From the cell containing the given text, extract its center point as (x, y) coordinate. 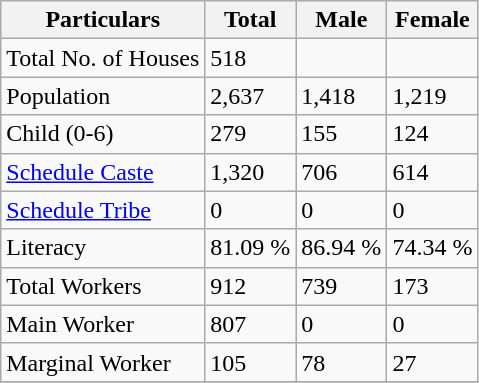
706 (342, 172)
173 (432, 286)
Male (342, 20)
78 (342, 362)
81.09 % (250, 248)
1,320 (250, 172)
Literacy (103, 248)
Total Workers (103, 286)
Main Worker (103, 324)
27 (432, 362)
155 (342, 134)
Female (432, 20)
74.34 % (432, 248)
Total (250, 20)
Total No. of Houses (103, 58)
279 (250, 134)
614 (432, 172)
739 (342, 286)
Marginal Worker (103, 362)
807 (250, 324)
1,219 (432, 96)
Child (0-6) (103, 134)
Schedule Caste (103, 172)
912 (250, 286)
Particulars (103, 20)
Population (103, 96)
105 (250, 362)
518 (250, 58)
Schedule Tribe (103, 210)
86.94 % (342, 248)
1,418 (342, 96)
124 (432, 134)
2,637 (250, 96)
